Return the [x, y] coordinate for the center point of the cell that contains the specified text.  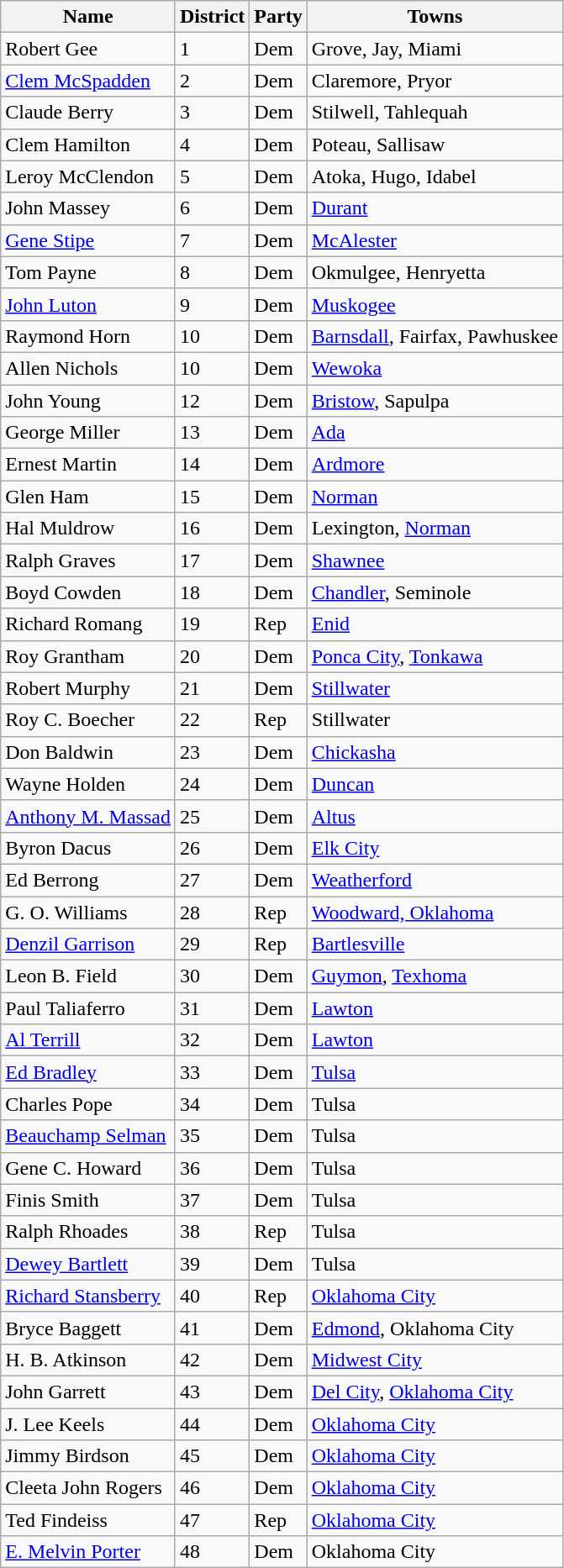
Duncan [435, 784]
7 [212, 240]
24 [212, 784]
Towns [435, 17]
3 [212, 113]
32 [212, 1040]
27 [212, 880]
38 [212, 1232]
8 [212, 272]
Shawnee [435, 560]
44 [212, 1424]
30 [212, 976]
Elk City [435, 848]
9 [212, 304]
Edmond, Oklahoma City [435, 1328]
John Young [88, 401]
Ralph Rhoades [88, 1232]
Gene C. Howard [88, 1168]
E. Melvin Porter [88, 1552]
Durant [435, 208]
29 [212, 944]
John Luton [88, 304]
Guymon, Texhoma [435, 976]
Boyd Cowden [88, 592]
Dewey Bartlett [88, 1264]
Raymond Horn [88, 336]
25 [212, 816]
Chandler, Seminole [435, 592]
37 [212, 1200]
19 [212, 624]
41 [212, 1328]
Del City, Oklahoma City [435, 1392]
Ralph Graves [88, 560]
District [212, 17]
Allen Nichols [88, 368]
Barnsdall, Fairfax, Pawhuskee [435, 336]
5 [212, 176]
31 [212, 1008]
Clem McSpadden [88, 81]
Finis Smith [88, 1200]
Atoka, Hugo, Idabel [435, 176]
Denzil Garrison [88, 944]
H. B. Atkinson [88, 1360]
12 [212, 401]
Grove, Jay, Miami [435, 49]
Stilwell, Tahlequah [435, 113]
George Miller [88, 433]
Ted Findeiss [88, 1520]
Cleeta John Rogers [88, 1488]
48 [212, 1552]
47 [212, 1520]
26 [212, 848]
45 [212, 1456]
6 [212, 208]
15 [212, 497]
35 [212, 1136]
13 [212, 433]
17 [212, 560]
Charles Pope [88, 1104]
Roy Grantham [88, 656]
Enid [435, 624]
Name [88, 17]
Beauchamp Selman [88, 1136]
Don Baldwin [88, 752]
J. Lee Keels [88, 1424]
22 [212, 720]
Ed Berrong [88, 880]
Roy C. Boecher [88, 720]
23 [212, 752]
18 [212, 592]
Ed Bradley [88, 1072]
McAlester [435, 240]
John Massey [88, 208]
Hal Muldrow [88, 529]
Lexington, Norman [435, 529]
Wewoka [435, 368]
Glen Ham [88, 497]
G. O. Williams [88, 912]
43 [212, 1392]
20 [212, 656]
36 [212, 1168]
Ernest Martin [88, 465]
Ponca City, Tonkawa [435, 656]
Woodward, Oklahoma [435, 912]
Okmulgee, Henryetta [435, 272]
Al Terrill [88, 1040]
33 [212, 1072]
Paul Taliaferro [88, 1008]
2 [212, 81]
Bryce Baggett [88, 1328]
1 [212, 49]
Leroy McClendon [88, 176]
39 [212, 1264]
16 [212, 529]
42 [212, 1360]
28 [212, 912]
Muskogee [435, 304]
Weatherford [435, 880]
Ardmore [435, 465]
Byron Dacus [88, 848]
Gene Stipe [88, 240]
4 [212, 145]
Bartlesville [435, 944]
Party [278, 17]
Altus [435, 816]
46 [212, 1488]
Chickasha [435, 752]
Jimmy Birdson [88, 1456]
Richard Stansberry [88, 1296]
21 [212, 688]
Robert Gee [88, 49]
Claude Berry [88, 113]
34 [212, 1104]
Poteau, Sallisaw [435, 145]
Leon B. Field [88, 976]
Norman [435, 497]
Richard Romang [88, 624]
Clem Hamilton [88, 145]
Bristow, Sapulpa [435, 401]
Midwest City [435, 1360]
40 [212, 1296]
Wayne Holden [88, 784]
Robert Murphy [88, 688]
John Garrett [88, 1392]
Ada [435, 433]
14 [212, 465]
Anthony M. Massad [88, 816]
Tom Payne [88, 272]
Claremore, Pryor [435, 81]
